Capture the cell that displays the provided text and extract its [X, Y] central coordinate. 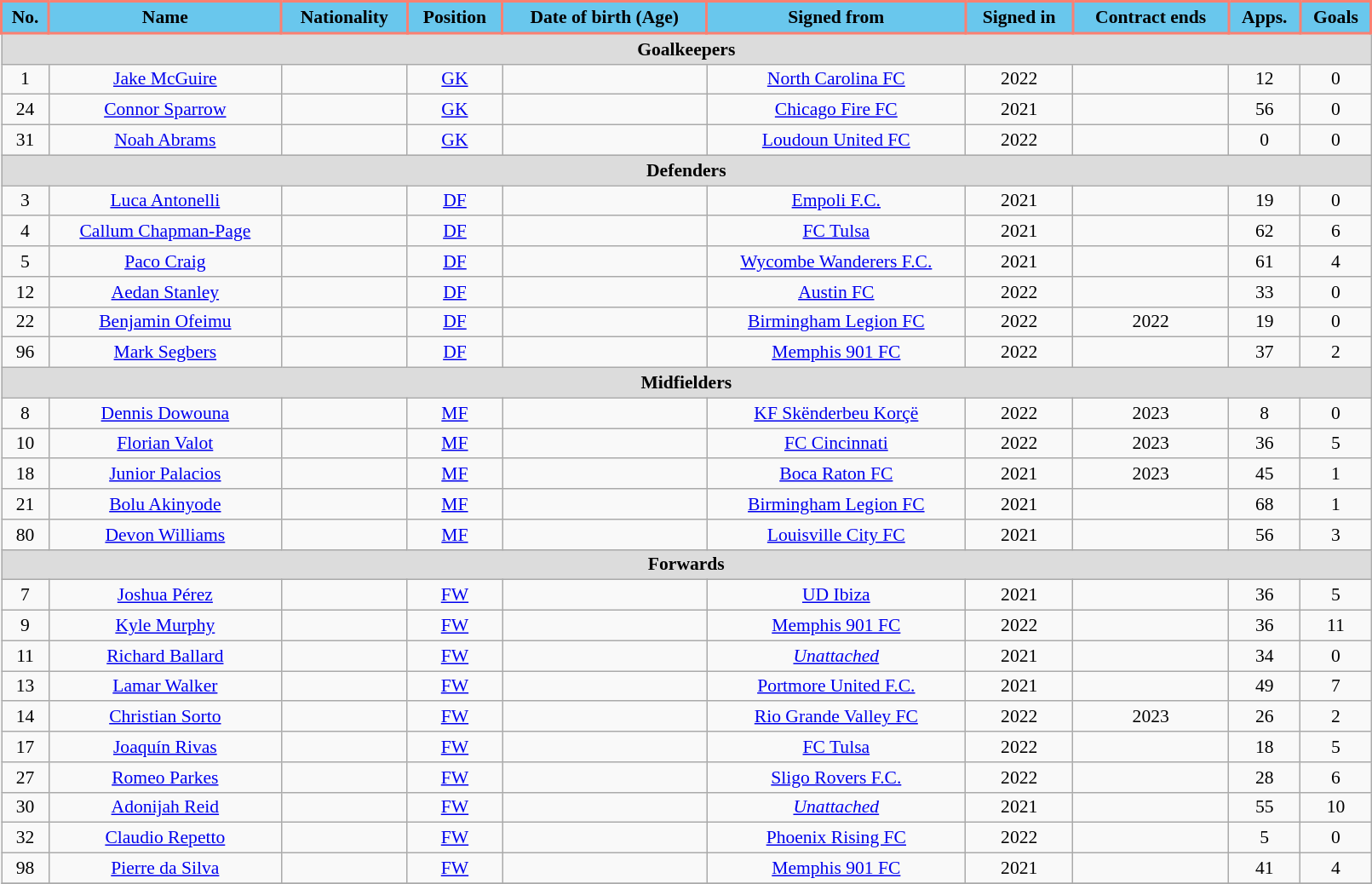
Callum Chapman-Page [165, 232]
9 [26, 626]
Kyle Murphy [165, 626]
Position [455, 17]
Rio Grande Valley FC [836, 717]
Connor Sparrow [165, 110]
Christian Sorto [165, 717]
Loudoun United FC [836, 141]
Claudio Repetto [165, 838]
49 [1265, 686]
Adonijah Reid [165, 807]
Apps. [1265, 17]
62 [1265, 232]
Empoli F.C. [836, 201]
Goals [1335, 17]
80 [26, 535]
Devon Williams [165, 535]
45 [1265, 474]
Richard Ballard [165, 656]
55 [1265, 807]
North Carolina FC [836, 79]
17 [26, 747]
96 [26, 353]
27 [26, 778]
Benjamin Ofeimu [165, 322]
Junior Palacios [165, 474]
41 [1265, 869]
61 [1265, 261]
Forwards [686, 565]
Pierre da Silva [165, 869]
Bolu Akinyode [165, 504]
Portmore United F.C. [836, 686]
34 [1265, 656]
Chicago Fire FC [836, 110]
Luca Antonelli [165, 201]
24 [26, 110]
KF Skënderbeu Korçë [836, 413]
Date of birth (Age) [605, 17]
Defenders [686, 170]
Midfielders [686, 383]
Boca Raton FC [836, 474]
33 [1265, 292]
30 [26, 807]
UD Ibiza [836, 595]
Mark Segbers [165, 353]
Joaquín Rivas [165, 747]
31 [26, 141]
Lamar Walker [165, 686]
Goalkeepers [686, 49]
21 [26, 504]
68 [1265, 504]
Paco Craig [165, 261]
Nationality [344, 17]
Louisville City FC [836, 535]
Romeo Parkes [165, 778]
Jake McGuire [165, 79]
No. [26, 17]
Name [165, 17]
14 [26, 717]
28 [1265, 778]
37 [1265, 353]
13 [26, 686]
Signed from [836, 17]
Dennis Dowouna [165, 413]
Wycombe Wanderers F.C. [836, 261]
Contract ends [1151, 17]
FC Cincinnati [836, 444]
Joshua Pérez [165, 595]
Signed in [1019, 17]
98 [26, 869]
Florian Valot [165, 444]
Sligo Rovers F.C. [836, 778]
Phoenix Rising FC [836, 838]
32 [26, 838]
22 [26, 322]
Noah Abrams [165, 141]
Aedan Stanley [165, 292]
Austin FC [836, 292]
26 [1265, 717]
